From the cell containing the given text, extract its center point as (X, Y) coordinate. 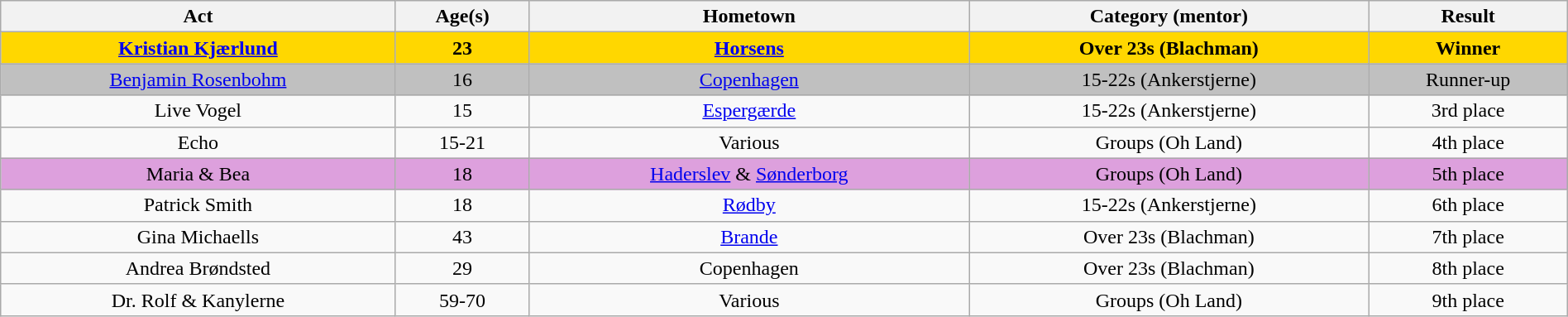
Maria & Bea (198, 174)
15 (462, 111)
Andrea Brøndsted (198, 268)
Rødby (749, 205)
Runner-up (1468, 79)
4th place (1468, 142)
Echo (198, 142)
Age(s) (462, 17)
23 (462, 48)
16 (462, 79)
6th place (1468, 205)
Horsens (749, 48)
29 (462, 268)
Kristian Kjærlund (198, 48)
Result (1468, 17)
59-70 (462, 300)
9th place (1468, 300)
15-21 (462, 142)
7th place (1468, 237)
Haderslev & Sønderborg (749, 174)
43 (462, 237)
8th place (1468, 268)
Category (mentor) (1169, 17)
Benjamin Rosenbohm (198, 79)
Act (198, 17)
Live Vogel (198, 111)
Dr. Rolf & Kanylerne (198, 300)
Gina Michaells (198, 237)
Hometown (749, 17)
Winner (1468, 48)
Brande (749, 237)
Espergærde (749, 111)
5th place (1468, 174)
Patrick Smith (198, 205)
3rd place (1468, 111)
